Locate the cell with the specified text and output its (X, Y) center coordinate. 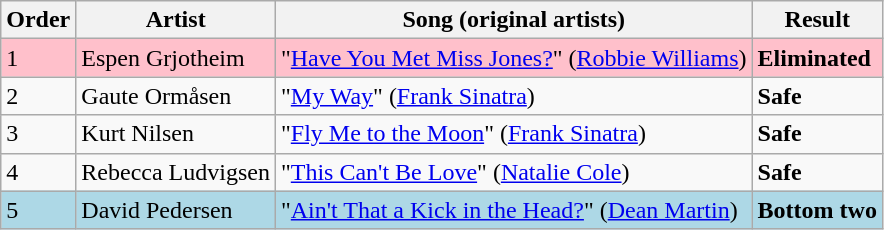
Gaute Ormåsen (176, 96)
Kurt Nilsen (176, 134)
David Pedersen (176, 210)
1 (38, 58)
Rebecca Ludvigsen (176, 172)
"This Can't Be Love" (Natalie Cole) (514, 172)
Bottom two (817, 210)
5 (38, 210)
"Ain't That a Kick in the Head?" (Dean Martin) (514, 210)
2 (38, 96)
Espen Grjotheim (176, 58)
"My Way" (Frank Sinatra) (514, 96)
Artist (176, 20)
3 (38, 134)
Result (817, 20)
Eliminated (817, 58)
"Fly Me to the Moon" (Frank Sinatra) (514, 134)
Order (38, 20)
"Have You Met Miss Jones?" (Robbie Williams) (514, 58)
Song (original artists) (514, 20)
4 (38, 172)
